Provide the [x, y] coordinate of the cell's center where the given text is located.  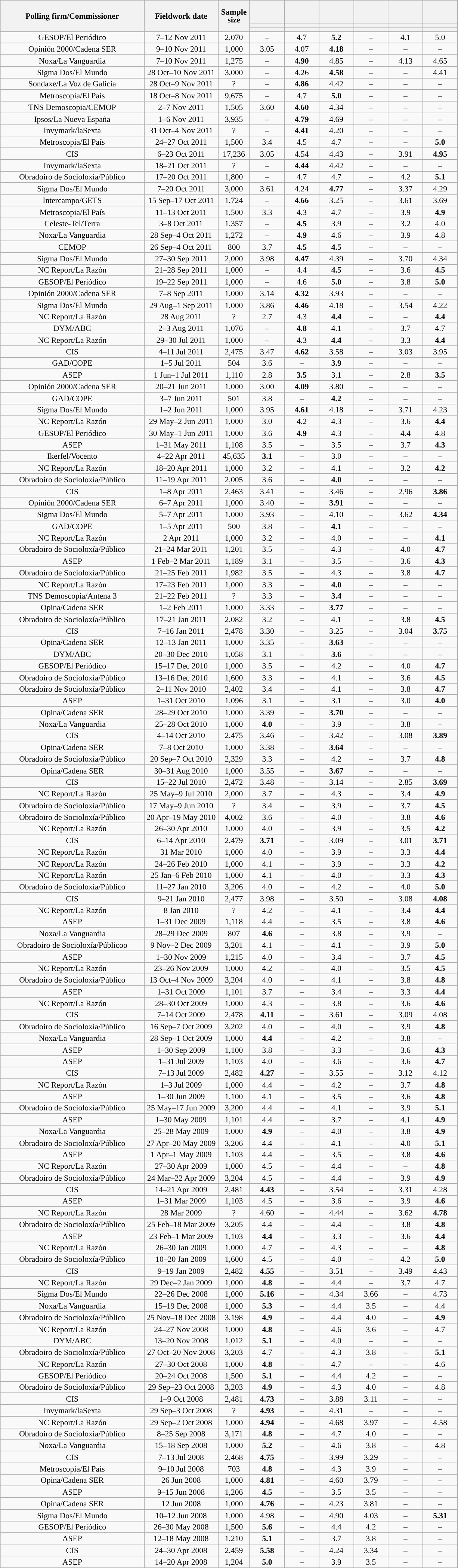
29 Dec–2 Jan 2009 [181, 1282]
26 Jun 2008 [181, 1481]
15–22 Jul 2010 [181, 782]
4.85 [336, 61]
27–30 Sep 2011 [181, 259]
807 [234, 933]
3.00 [267, 387]
8 Jan 2010 [181, 910]
4.20 [336, 130]
15–18 Sep 2008 [181, 1445]
3.75 [440, 631]
25 Nov–18 Dec 2008 [181, 1318]
TNS Demoscopia/CEMOP [72, 107]
4–11 Jul 2011 [181, 351]
1,096 [234, 701]
5.58 [267, 1550]
1,012 [234, 1341]
3.01 [406, 840]
16 Sep–7 Oct 2009 [181, 1027]
2,468 [234, 1457]
28 Oct–10 Nov 2011 [181, 73]
4.86 [302, 84]
7–10 Nov 2011 [181, 61]
14–20 Apr 2008 [181, 1562]
28 Mar 2009 [181, 1213]
1,724 [234, 200]
3.03 [406, 351]
30–31 Aug 2010 [181, 770]
3.29 [371, 1457]
24–27 Oct 2011 [181, 142]
12 Jun 2008 [181, 1504]
3,200 [234, 1108]
4.22 [440, 305]
15–19 Dec 2008 [181, 1306]
9–10 Jul 2008 [181, 1469]
13–16 Dec 2010 [181, 677]
30 May–1 Jun 2011 [181, 433]
1,201 [234, 550]
800 [234, 247]
1–5 Jul 2011 [181, 363]
3.89 [440, 736]
18–21 Oct 2011 [181, 165]
29 Sep–2 Oct 2008 [181, 1422]
13 Oct–4 Nov 2009 [181, 980]
9 Nov–2 Dec 2009 [181, 945]
3.51 [336, 1271]
1–8 Apr 2011 [181, 491]
2.96 [406, 491]
1–5 Apr 2011 [181, 526]
2.7 [267, 316]
4.93 [267, 1410]
4.68 [336, 1422]
3,935 [234, 119]
29 May–2 Jun 2011 [181, 422]
TNS Demoscopia/Antena 3 [72, 596]
4.07 [302, 49]
3.58 [336, 351]
4.54 [302, 154]
21–28 Sep 2011 [181, 270]
Obradoiro de Socioloxía/Públicoo [72, 945]
7–16 Jan 2011 [181, 631]
28 Aug 2011 [181, 316]
1–31 Mar 2009 [181, 1201]
3.34 [371, 1550]
4.12 [440, 1073]
2,472 [234, 782]
20–21 Jun 2011 [181, 387]
25 May–9 Jul 2010 [181, 794]
31 Mar 2010 [181, 852]
3,202 [234, 1027]
CEMOP [72, 247]
17–20 Oct 2011 [181, 177]
10–20 Jan 2009 [181, 1259]
15–17 Dec 2010 [181, 665]
2,082 [234, 619]
29–30 Jul 2011 [181, 340]
10–12 Jun 2008 [181, 1515]
2.85 [406, 782]
25–28 Oct 2010 [181, 724]
27 Apr–20 May 2009 [181, 1143]
7–13 Jul 2009 [181, 1073]
28 Oct–9 Nov 2011 [181, 84]
12–13 Jan 2011 [181, 642]
3.77 [336, 608]
17–23 Feb 2011 [181, 584]
2,402 [234, 689]
24–27 Nov 2008 [181, 1329]
7–8 Oct 2010 [181, 747]
4.03 [371, 1515]
4.09 [302, 387]
27–30 Oct 2008 [181, 1364]
7–8 Sep 2011 [181, 293]
2,479 [234, 840]
4.10 [336, 514]
3.38 [267, 747]
3,198 [234, 1318]
1,210 [234, 1539]
9–10 Nov 2011 [181, 49]
703 [234, 1469]
4,002 [234, 817]
Fieldwork date [181, 16]
8–25 Sep 2008 [181, 1433]
4.39 [336, 259]
1–31 Oct 2009 [181, 991]
24 Mar–22 Apr 2009 [181, 1178]
4.79 [302, 119]
2,463 [234, 491]
5.16 [267, 1294]
9–21 Jan 2010 [181, 899]
504 [234, 363]
4.31 [336, 1410]
1,076 [234, 328]
3.88 [336, 1399]
3.50 [336, 899]
19–22 Sep 2011 [181, 282]
3.30 [267, 631]
20 Apr–19 May 2010 [181, 817]
1,275 [234, 61]
4.65 [440, 61]
11–19 Apr 2011 [181, 479]
4.61 [302, 410]
Ipsos/La Nueva España [72, 119]
Polling firm/Commissioner [72, 16]
3–8 Oct 2011 [181, 224]
3.49 [406, 1271]
4–22 Apr 2011 [181, 456]
1–2 Feb 2011 [181, 608]
3.97 [371, 1422]
4.62 [302, 351]
1,357 [234, 224]
4.98 [267, 1515]
4.32 [302, 293]
1,110 [234, 375]
2,329 [234, 759]
4.75 [267, 1457]
3,201 [234, 945]
3.31 [406, 1190]
1–31 Dec 2009 [181, 922]
1,204 [234, 1562]
21–22 Feb 2011 [181, 596]
1,505 [234, 107]
4.76 [267, 1504]
5.6 [267, 1527]
3.63 [336, 642]
Intercampo/GETS [72, 200]
3.64 [336, 747]
1,108 [234, 445]
45,635 [234, 456]
3–7 Jun 2011 [181, 398]
27 Oct–20 Nov 2008 [181, 1353]
1–30 Jun 2009 [181, 1096]
3.42 [336, 736]
1,800 [234, 177]
4.66 [302, 200]
4.94 [267, 1422]
Celeste-Tel/Terra [72, 224]
3.81 [371, 1504]
25 Feb–18 Mar 2009 [181, 1224]
3.40 [267, 502]
29 Sep–23 Oct 2008 [181, 1387]
2 Apr 2011 [181, 538]
29 Aug–1 Sep 2011 [181, 305]
1,272 [234, 236]
23 Feb–1 Mar 2009 [181, 1236]
2,070 [234, 37]
3.37 [406, 188]
6–23 Oct 2011 [181, 154]
1,206 [234, 1492]
3,171 [234, 1433]
1–2 Jun 2011 [181, 410]
9–19 Jan 2009 [181, 1271]
3.79 [371, 1481]
Ikerfel/Vocento [72, 456]
28 Sep–1 Oct 2009 [181, 1038]
4.13 [406, 61]
4–14 Oct 2010 [181, 736]
14–21 Apr 2009 [181, 1190]
4.26 [302, 73]
17,236 [234, 154]
4.78 [440, 1213]
25 Jan–6 Feb 2010 [181, 875]
3.60 [267, 107]
3,205 [234, 1224]
15 Sep–17 Oct 2011 [181, 200]
11–13 Oct 2011 [181, 212]
1–6 Nov 2011 [181, 119]
20–24 Oct 2008 [181, 1376]
1–9 Oct 2008 [181, 1399]
18 Oct–8 Nov 2011 [181, 96]
4.81 [267, 1481]
2,477 [234, 899]
501 [234, 398]
25 May–17 Jun 2009 [181, 1108]
3.11 [371, 1399]
28–29 Oct 2010 [181, 713]
4.11 [267, 1015]
24–26 Feb 2010 [181, 864]
20 Sep–7 Oct 2010 [181, 759]
3.67 [336, 770]
11–27 Jan 2010 [181, 887]
12–18 May 2008 [181, 1539]
29 Sep–3 Oct 2008 [181, 1410]
2–11 Nov 2010 [181, 689]
4.55 [267, 1271]
28–30 Oct 2009 [181, 1003]
9–15 Jun 2008 [181, 1492]
7–20 Oct 2011 [181, 188]
2–7 Nov 2011 [181, 107]
26–30 Jan 2009 [181, 1247]
6–14 Apr 2010 [181, 840]
3.48 [267, 782]
1–31 Oct 2010 [181, 701]
1 Jun–1 Jul 2011 [181, 375]
26–30 May 2008 [181, 1527]
4.69 [336, 119]
5.3 [267, 1306]
1–3 Jul 2009 [181, 1085]
13–20 Nov 2008 [181, 1341]
28–29 Dec 2009 [181, 933]
6–7 Apr 2011 [181, 502]
3.41 [267, 491]
1,189 [234, 561]
3.33 [267, 608]
2,005 [234, 479]
1–31 May 2011 [181, 445]
4.95 [440, 154]
7–14 Oct 2009 [181, 1015]
21–24 Mar 2011 [181, 550]
9,675 [234, 96]
1,982 [234, 573]
1 Apr–1 May 2009 [181, 1155]
1,058 [234, 654]
4.28 [440, 1190]
3.80 [336, 387]
17 May–9 Jun 2010 [181, 805]
17–21 Jan 2011 [181, 619]
Sample size [234, 16]
5.31 [440, 1515]
4.47 [302, 259]
7–12 Nov 2011 [181, 37]
21–25 Feb 2011 [181, 573]
1–30 May 2009 [181, 1119]
27–30 Apr 2009 [181, 1166]
3.12 [406, 1073]
25–28 May 2009 [181, 1131]
26 Sep–4 Oct 2011 [181, 247]
4.46 [302, 305]
7–13 Jul 2008 [181, 1457]
3.39 [267, 713]
1,215 [234, 956]
23–26 Nov 2009 [181, 968]
1–30 Sep 2009 [181, 1050]
3.99 [336, 1457]
4.77 [336, 188]
1–31 Jul 2009 [181, 1061]
20–30 Dec 2010 [181, 654]
1,118 [234, 922]
2,459 [234, 1550]
Sondaxe/La Voz de Galicia [72, 84]
3.66 [371, 1294]
1 Feb–2 Mar 2011 [181, 561]
1–30 Nov 2009 [181, 956]
22–26 Dec 2008 [181, 1294]
31 Oct–4 Nov 2011 [181, 130]
3.47 [267, 351]
5–7 Apr 2011 [181, 514]
28 Sep–4 Oct 2011 [181, 236]
24–30 Apr 2008 [181, 1550]
500 [234, 526]
3.35 [267, 642]
18–20 Apr 2011 [181, 468]
26–30 Apr 2010 [181, 828]
4.27 [267, 1073]
4.29 [440, 188]
2–3 Aug 2011 [181, 328]
3.04 [406, 631]
